Search for the cell housing the specified text and yield its (x, y) center coordinate. 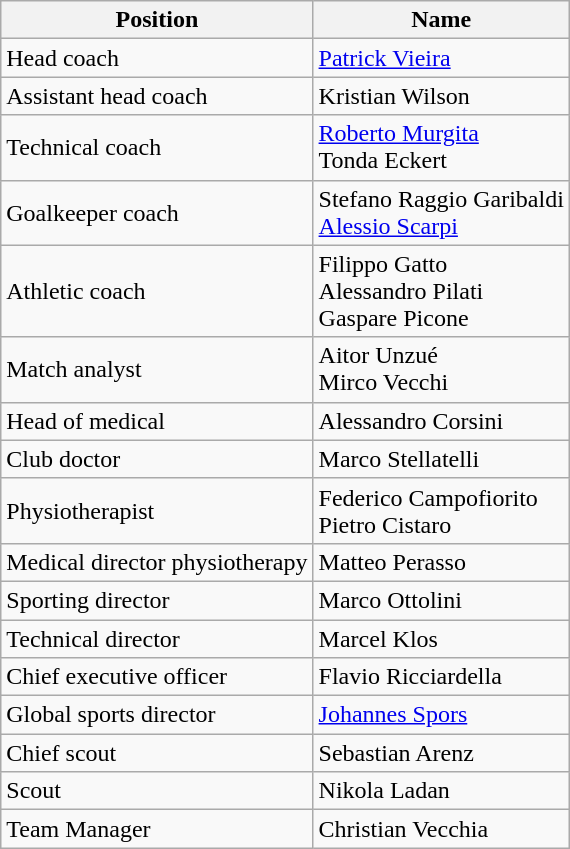
Athletic coach (157, 291)
Technical director (157, 639)
Filippo Gatto Alessandro Pilati Gaspare Picone (441, 291)
Team Manager (157, 829)
Head coach (157, 58)
Physiotherapist (157, 510)
Stefano Raggio Garibaldi Alessio Scarpi (441, 212)
Chief scout (157, 753)
Roberto Murgita Tonda Eckert (441, 148)
Global sports director (157, 715)
Matteo Perasso (441, 562)
Kristian Wilson (441, 96)
Match analyst (157, 370)
Club doctor (157, 459)
Federico Campofiorito Pietro Cistaro (441, 510)
Name (441, 20)
Head of medical (157, 421)
Nikola Ladan (441, 791)
Medical director physiotherapy (157, 562)
Aitor Unzué Mirco Vecchi (441, 370)
Marcel Klos (441, 639)
Technical coach (157, 148)
Assistant head coach (157, 96)
Marco Stellatelli (441, 459)
Chief executive officer (157, 677)
Patrick Vieira (441, 58)
Position (157, 20)
Flavio Ricciardella (441, 677)
Marco Ottolini (441, 600)
Christian Vecchia (441, 829)
Scout (157, 791)
Johannes Spors (441, 715)
Sporting director (157, 600)
Goalkeeper coach (157, 212)
Sebastian Arenz (441, 753)
Alessandro Corsini (441, 421)
